For the text-containing cell, return its midpoint in [X, Y] coordinate format. 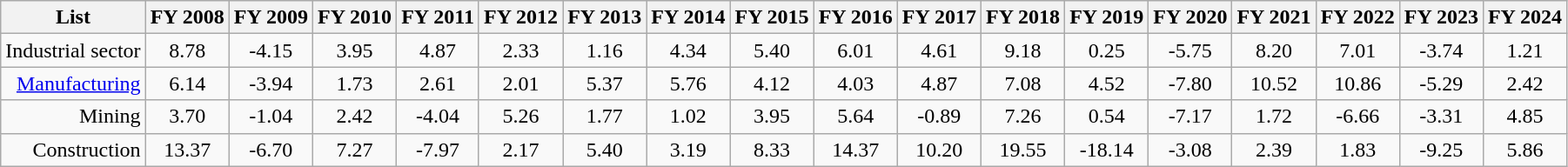
FY 2017 [939, 17]
7.26 [1022, 117]
8.78 [187, 50]
-3.74 [1441, 50]
1.21 [1524, 50]
FY 2016 [855, 17]
-3.31 [1441, 117]
6.01 [855, 50]
-5.29 [1441, 83]
3.19 [688, 150]
Construction [73, 150]
FY 2013 [605, 17]
-3.08 [1190, 150]
FY 2023 [1441, 17]
List [73, 17]
FY 2008 [187, 17]
9.18 [1022, 50]
14.37 [855, 150]
FY 2015 [772, 17]
-3.94 [271, 83]
3.70 [187, 117]
4.34 [688, 50]
Industrial sector [73, 50]
FY 2011 [439, 17]
FY 2024 [1524, 17]
4.85 [1524, 117]
FY 2014 [688, 17]
FY 2009 [271, 17]
FY 2022 [1357, 17]
Manufacturing [73, 83]
8.20 [1274, 50]
19.55 [1022, 150]
13.37 [187, 150]
0.25 [1107, 50]
-9.25 [1441, 150]
7.27 [354, 150]
-4.04 [439, 117]
4.03 [855, 83]
4.52 [1107, 83]
FY 2020 [1190, 17]
-6.66 [1357, 117]
-7.80 [1190, 83]
2.01 [520, 83]
2.33 [520, 50]
1.16 [605, 50]
FY 2021 [1274, 17]
1.83 [1357, 150]
10.86 [1357, 83]
7.08 [1022, 83]
-18.14 [1107, 150]
4.12 [772, 83]
10.20 [939, 150]
Mining [73, 117]
10.52 [1274, 83]
-1.04 [271, 117]
5.26 [520, 117]
0.54 [1107, 117]
2.61 [439, 83]
-7.97 [439, 150]
5.76 [688, 83]
-5.75 [1190, 50]
8.33 [772, 150]
FY 2019 [1107, 17]
1.73 [354, 83]
1.77 [605, 117]
-6.70 [271, 150]
5.37 [605, 83]
2.17 [520, 150]
4.61 [939, 50]
6.14 [187, 83]
5.86 [1524, 150]
FY 2018 [1022, 17]
5.64 [855, 117]
-0.89 [939, 117]
7.01 [1357, 50]
FY 2010 [354, 17]
-7.17 [1190, 117]
1.72 [1274, 117]
-4.15 [271, 50]
FY 2012 [520, 17]
1.02 [688, 117]
2.39 [1274, 150]
